Capture the cell that displays the provided text and extract its (x, y) central coordinate. 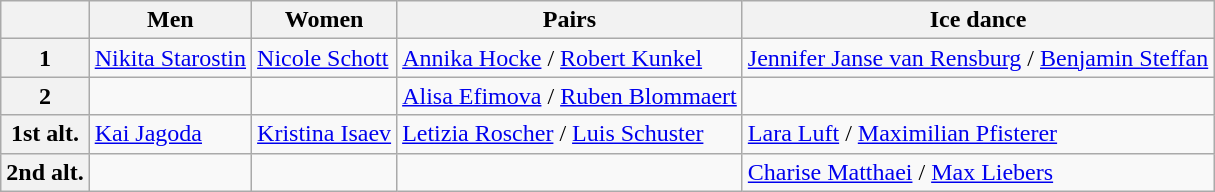
Nicole Schott (324, 58)
2 (45, 96)
Letizia Roscher / Luis Schuster (570, 134)
Jennifer Janse van Rensburg / Benjamin Steffan (978, 58)
Nikita Starostin (170, 58)
1 (45, 58)
2nd alt. (45, 172)
1st alt. (45, 134)
Lara Luft / Maximilian Pfisterer (978, 134)
Women (324, 20)
Kai Jagoda (170, 134)
Ice dance (978, 20)
Kristina Isaev (324, 134)
Pairs (570, 20)
Men (170, 20)
Charise Matthaei / Max Liebers (978, 172)
Alisa Efimova / Ruben Blommaert (570, 96)
Annika Hocke / Robert Kunkel (570, 58)
